From the cell containing the given text, extract its center point as [x, y] coordinate. 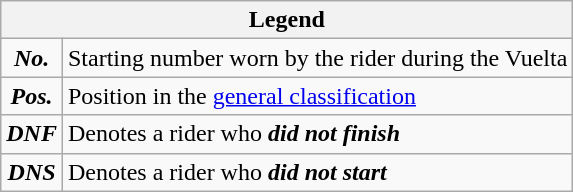
Denotes a rider who did not start [317, 172]
Pos. [32, 96]
DNF [32, 134]
Legend [287, 20]
Position in the general classification [317, 96]
Starting number worn by the rider during the Vuelta [317, 58]
No. [32, 58]
DNS [32, 172]
Denotes a rider who did not finish [317, 134]
